Output the [x, y] coordinate of the center of the cell containing the given text.  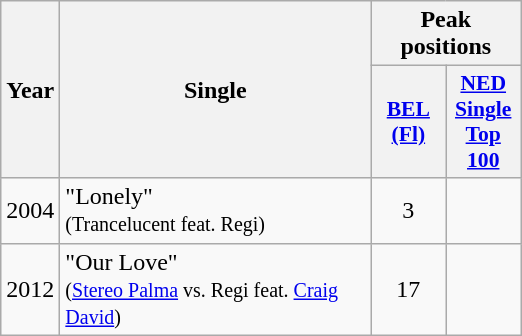
2012 [30, 289]
BEL (Fl) [408, 122]
17 [408, 289]
Single [216, 90]
NEDSingleTop 100 [484, 122]
2004 [30, 210]
Peak positions [446, 34]
"Lonely" (Trancelucent feat. Regi) [216, 210]
Year [30, 90]
"Our Love" (Stereo Palma vs. Regi feat. Craig David) [216, 289]
3 [408, 210]
